Locate the cell with the specified text and output its (x, y) center coordinate. 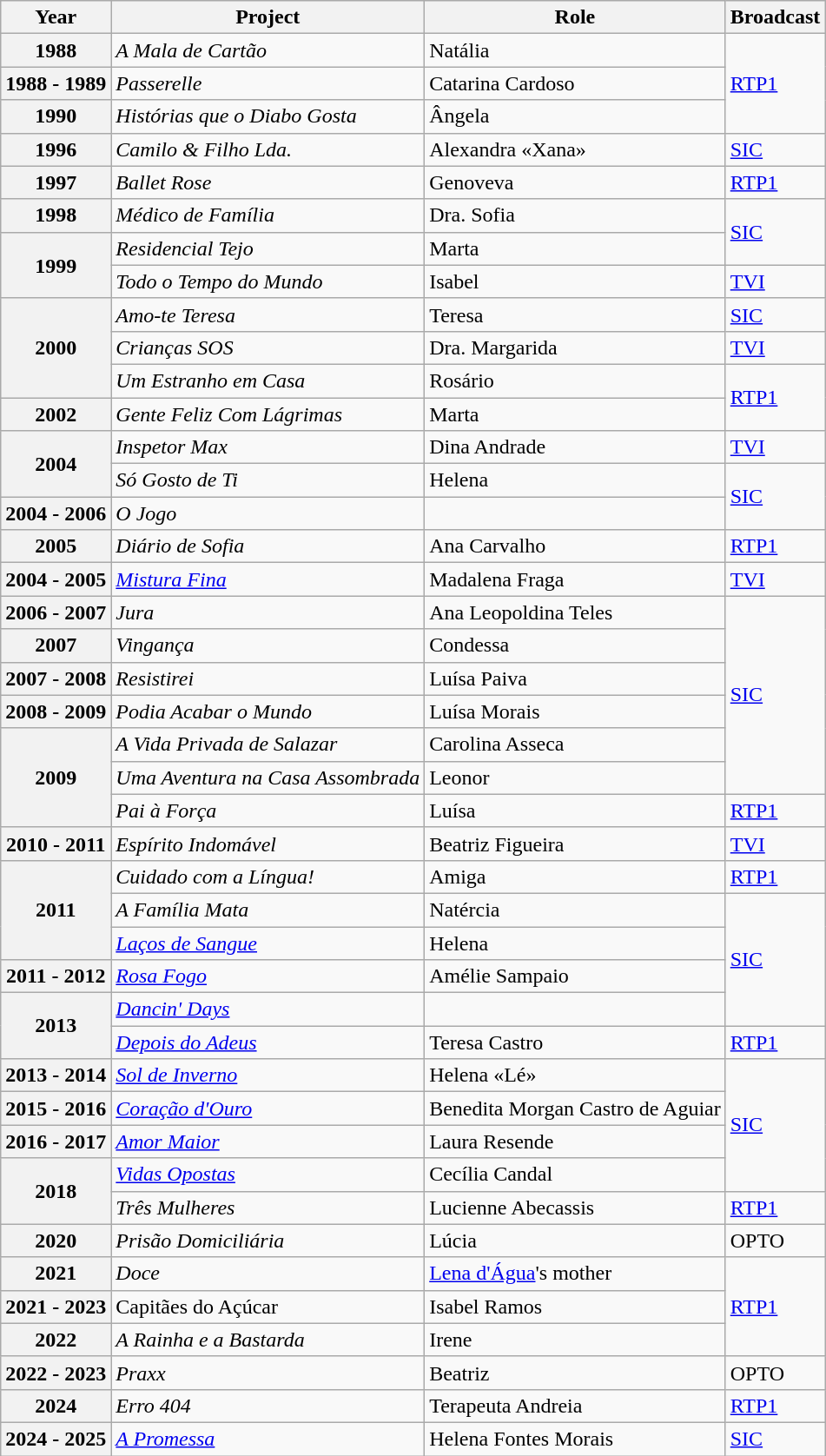
1999 (56, 265)
2009 (56, 778)
2002 (56, 414)
Catarina Cardoso (575, 83)
Vidas Opostas (268, 1175)
Broadcast (775, 17)
Luísa Morais (575, 711)
2000 (56, 347)
2006 - 2007 (56, 612)
Coração d'Ouro (268, 1109)
2024 - 2025 (56, 1439)
Médico de Família (268, 215)
Histórias que o Diabo Gosta (268, 116)
Dra. Margarida (575, 347)
Leonor (575, 778)
Crianças SOS (268, 347)
Cecília Candal (575, 1175)
2018 (56, 1191)
Rosário (575, 381)
Isabel Ramos (575, 1307)
O Jogo (268, 513)
Pai à Força (268, 811)
Amiga (575, 877)
Depois do Adeus (268, 1042)
2013 - 2014 (56, 1075)
1997 (56, 182)
Role (575, 17)
Condessa (575, 645)
Lucienne Abecassis (575, 1208)
Vingança (268, 645)
Ângela (575, 116)
2024 (56, 1406)
Genoveva (575, 182)
Passerelle (268, 83)
2008 - 2009 (56, 711)
2022 - 2023 (56, 1373)
1990 (56, 116)
Podia Acabar o Mundo (268, 711)
A Vida Privada de Salazar (268, 745)
Mistura Fina (268, 579)
A Promessa (268, 1439)
Laços de Sangue (268, 943)
2016 - 2017 (56, 1142)
Prisão Domiciliária (268, 1241)
Irene (575, 1340)
Espírito Indomável (268, 844)
Ana Carvalho (575, 546)
A Mala de Cartão (268, 50)
2004 - 2005 (56, 579)
2021 (56, 1274)
Todo o Tempo do Mundo (268, 281)
Dancin' Days (268, 1009)
Natália (575, 50)
1996 (56, 149)
Só Gosto de Ti (268, 480)
Lena d'Água's mother (575, 1274)
Helena «Lé» (575, 1075)
Beatriz (575, 1373)
Ana Leopoldina Teles (575, 612)
Capitães do Açúcar (268, 1307)
Residencial Tejo (268, 248)
2007 - 2008 (56, 678)
Carolina Asseca (575, 745)
Isabel (575, 281)
Alexandra «Xana» (575, 149)
2004 (56, 464)
1988 - 1989 (56, 83)
Ballet Rose (268, 182)
Laura Resende (575, 1142)
2011 - 2012 (56, 976)
Uma Aventura na Casa Assombrada (268, 778)
1988 (56, 50)
Year (56, 17)
2013 (56, 1026)
2007 (56, 645)
Diário de Sofia (268, 546)
2021 - 2023 (56, 1307)
Amo-te Teresa (268, 314)
Teresa Castro (575, 1042)
2010 - 2011 (56, 844)
2015 - 2016 (56, 1109)
Luísa (575, 811)
Teresa (575, 314)
A Família Mata (268, 910)
Rosa Fogo (268, 976)
Amélie Sampaio (575, 976)
Praxx (268, 1373)
Camilo & Filho Lda. (268, 149)
2004 - 2006 (56, 513)
Um Estranho em Casa (268, 381)
2005 (56, 546)
Amor Maior (268, 1142)
2011 (56, 910)
Jura (268, 612)
Lúcia (575, 1241)
Dina Andrade (575, 447)
Dra. Sofia (575, 215)
Doce (268, 1274)
Inspetor Max (268, 447)
Gente Feliz Com Lágrimas (268, 414)
Natércia (575, 910)
Resistirei (268, 678)
2022 (56, 1340)
Erro 404 (268, 1406)
Cuidado com a Língua! (268, 877)
2020 (56, 1241)
Benedita Morgan Castro de Aguiar (575, 1109)
Beatriz Figueira (575, 844)
Helena Fontes Morais (575, 1439)
Madalena Fraga (575, 579)
Terapeuta Andreia (575, 1406)
A Rainha e a Bastarda (268, 1340)
Três Mulheres (268, 1208)
1998 (56, 215)
Sol de Inverno (268, 1075)
Luísa Paiva (575, 678)
Project (268, 17)
